Detect which cell encompasses the target text, then output its [X, Y] center coordinate. 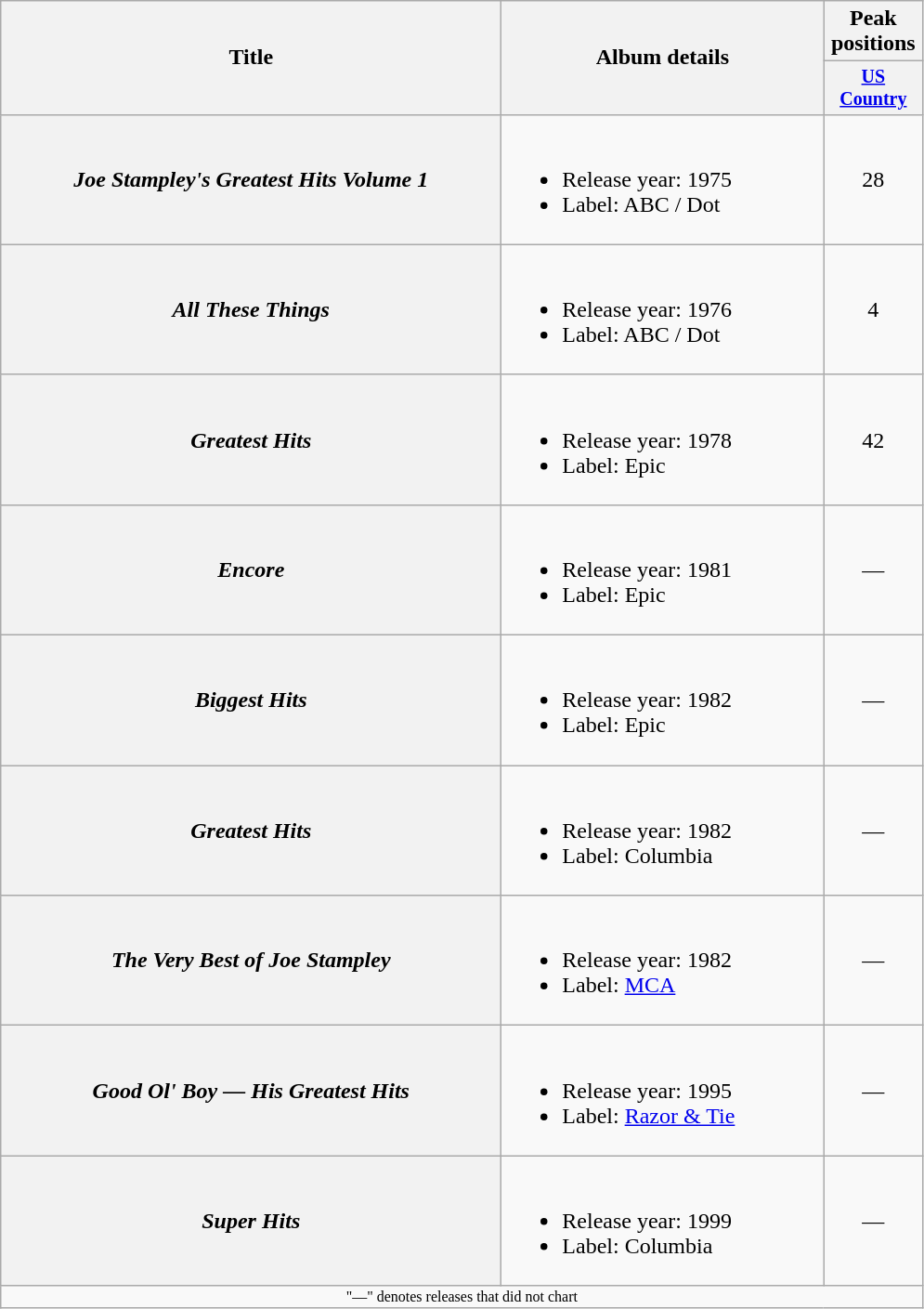
Title [251, 58]
"—" denotes releases that did not chart [462, 1297]
28 [873, 179]
Release year: 1982Label: Epic [663, 700]
The Very Best of Joe Stampley [251, 961]
US Country [873, 87]
Biggest Hits [251, 700]
Encore [251, 569]
Joe Stampley's Greatest Hits Volume 1 [251, 179]
Release year: 1982Label: MCA [663, 961]
All These Things [251, 309]
Release year: 1999Label: Columbia [663, 1221]
Release year: 1975Label: ABC / Dot [663, 179]
4 [873, 309]
Release year: 1982Label: Columbia [663, 831]
Release year: 1981Label: Epic [663, 569]
Good Ol' Boy — His Greatest Hits [251, 1091]
Release year: 1976Label: ABC / Dot [663, 309]
Peak positions [873, 32]
Super Hits [251, 1221]
Release year: 1995Label: Razor & Tie [663, 1091]
42 [873, 439]
Release year: 1978Label: Epic [663, 439]
Album details [663, 58]
